Extract the [x, y] coordinate from the center of the cell holding the provided text.  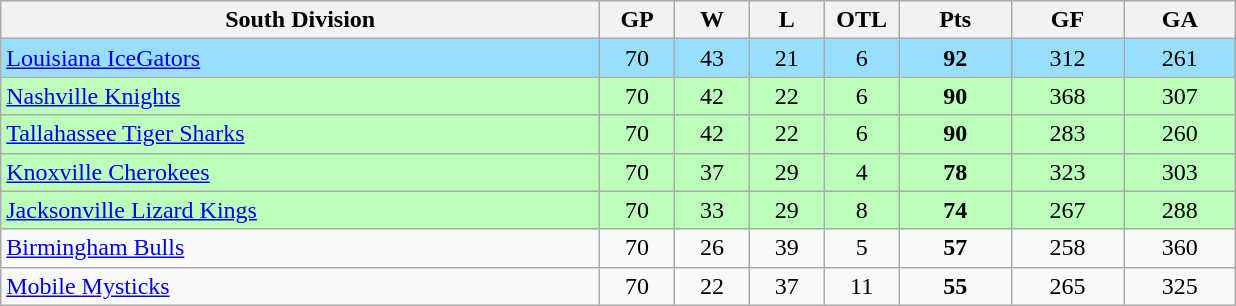
368 [1067, 96]
8 [862, 210]
360 [1180, 248]
11 [862, 286]
4 [862, 172]
Knoxville Cherokees [300, 172]
OTL [862, 20]
W [712, 20]
265 [1067, 286]
21 [786, 58]
Birmingham Bulls [300, 248]
92 [955, 58]
43 [712, 58]
South Division [300, 20]
283 [1067, 134]
260 [1180, 134]
57 [955, 248]
74 [955, 210]
5 [862, 248]
55 [955, 286]
26 [712, 248]
Pts [955, 20]
307 [1180, 96]
267 [1067, 210]
258 [1067, 248]
288 [1180, 210]
GA [1180, 20]
78 [955, 172]
L [786, 20]
GP [638, 20]
GF [1067, 20]
312 [1067, 58]
39 [786, 248]
261 [1180, 58]
323 [1067, 172]
303 [1180, 172]
Mobile Mysticks [300, 286]
325 [1180, 286]
Tallahassee Tiger Sharks [300, 134]
Jacksonville Lizard Kings [300, 210]
33 [712, 210]
Nashville Knights [300, 96]
Louisiana IceGators [300, 58]
